Locate the cell with the specified text and output its (x, y) center coordinate. 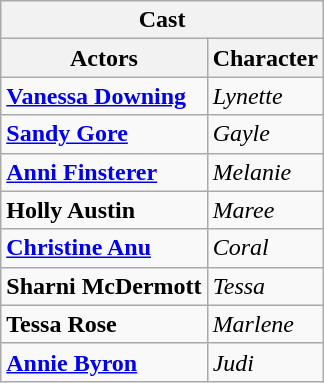
Christine Anu (104, 248)
Lynette (265, 96)
Character (265, 58)
Anni Finsterer (104, 172)
Coral (265, 248)
Sharni McDermott (104, 286)
Sandy Gore (104, 134)
Annie Byron (104, 362)
Actors (104, 58)
Vanessa Downing (104, 96)
Melanie (265, 172)
Tessa Rose (104, 324)
Tessa (265, 286)
Maree (265, 210)
Marlene (265, 324)
Gayle (265, 134)
Holly Austin (104, 210)
Cast (162, 20)
Judi (265, 362)
